Return [x, y] of the center of cell containing provided text 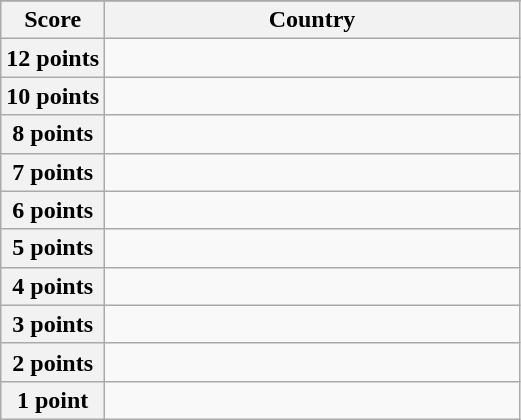
6 points [53, 210]
7 points [53, 172]
Score [53, 20]
8 points [53, 134]
Country [312, 20]
3 points [53, 324]
10 points [53, 96]
2 points [53, 362]
4 points [53, 286]
1 point [53, 400]
12 points [53, 58]
5 points [53, 248]
